Pinpoint the cell where the given text exists, returning its (x, y) midpoint coordinate. 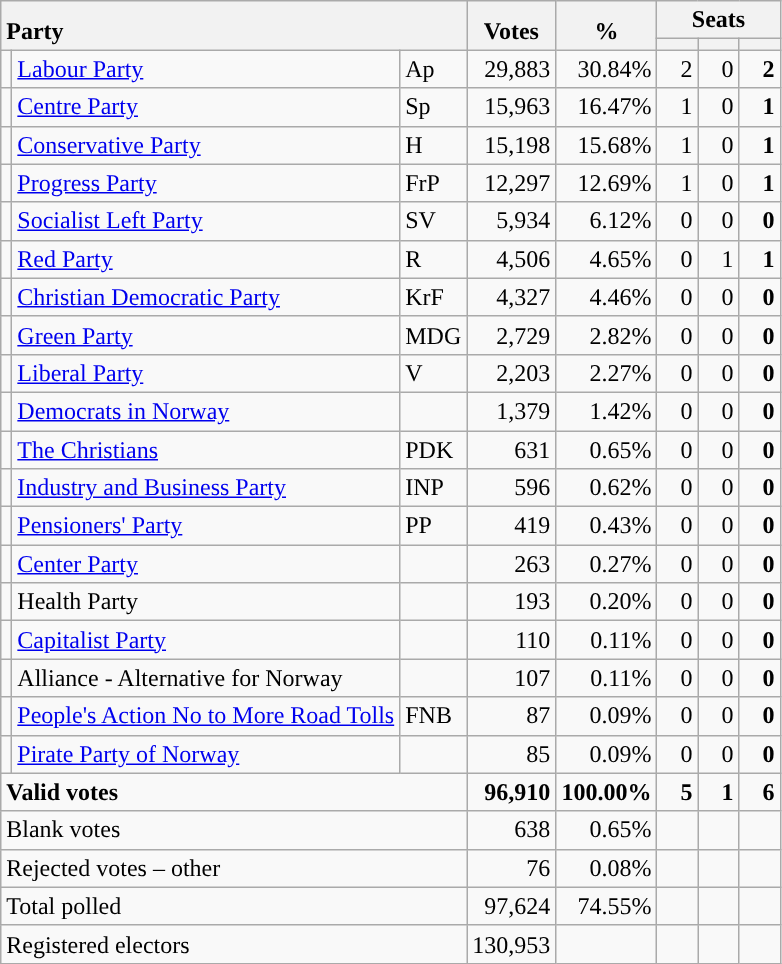
V (434, 373)
1,379 (512, 411)
Centre Party (206, 107)
15,198 (512, 145)
Red Party (206, 259)
Capitalist Party (206, 640)
0.20% (606, 602)
Sp (434, 107)
Votes (512, 26)
Seats (718, 20)
29,883 (512, 69)
Pirate Party of Norway (206, 754)
4,327 (512, 297)
631 (512, 449)
15.68% (606, 145)
Center Party (206, 564)
0.43% (606, 526)
R (434, 259)
6.12% (606, 221)
193 (512, 602)
Rejected votes – other (234, 868)
FrP (434, 183)
Christian Democratic Party (206, 297)
Liberal Party (206, 373)
H (434, 145)
74.55% (606, 906)
MDG (434, 335)
30.84% (606, 69)
PDK (434, 449)
Progress Party (206, 183)
2,729 (512, 335)
Valid votes (234, 792)
4,506 (512, 259)
6 (760, 792)
INP (434, 488)
87 (512, 716)
97,624 (512, 906)
4.65% (606, 259)
Democrats in Norway (206, 411)
96,910 (512, 792)
0.62% (606, 488)
2.27% (606, 373)
4.46% (606, 297)
130,953 (512, 944)
Registered electors (234, 944)
1.42% (606, 411)
Conservative Party (206, 145)
% (606, 26)
Socialist Left Party (206, 221)
FNB (434, 716)
Total polled (234, 906)
76 (512, 868)
SV (434, 221)
5 (678, 792)
107 (512, 678)
596 (512, 488)
638 (512, 830)
Party (234, 26)
15,963 (512, 107)
12,297 (512, 183)
Green Party (206, 335)
0.27% (606, 564)
Ap (434, 69)
110 (512, 640)
85 (512, 754)
PP (434, 526)
0.08% (606, 868)
Labour Party (206, 69)
Blank votes (234, 830)
The Christians (206, 449)
12.69% (606, 183)
5,934 (512, 221)
KrF (434, 297)
2,203 (512, 373)
2.82% (606, 335)
16.47% (606, 107)
People's Action No to More Road Tolls (206, 716)
Health Party (206, 602)
100.00% (606, 792)
Industry and Business Party (206, 488)
Pensioners' Party (206, 526)
419 (512, 526)
Alliance - Alternative for Norway (206, 678)
263 (512, 564)
